Identify which cell holds the provided text, then report its [X, Y] central coordinate. 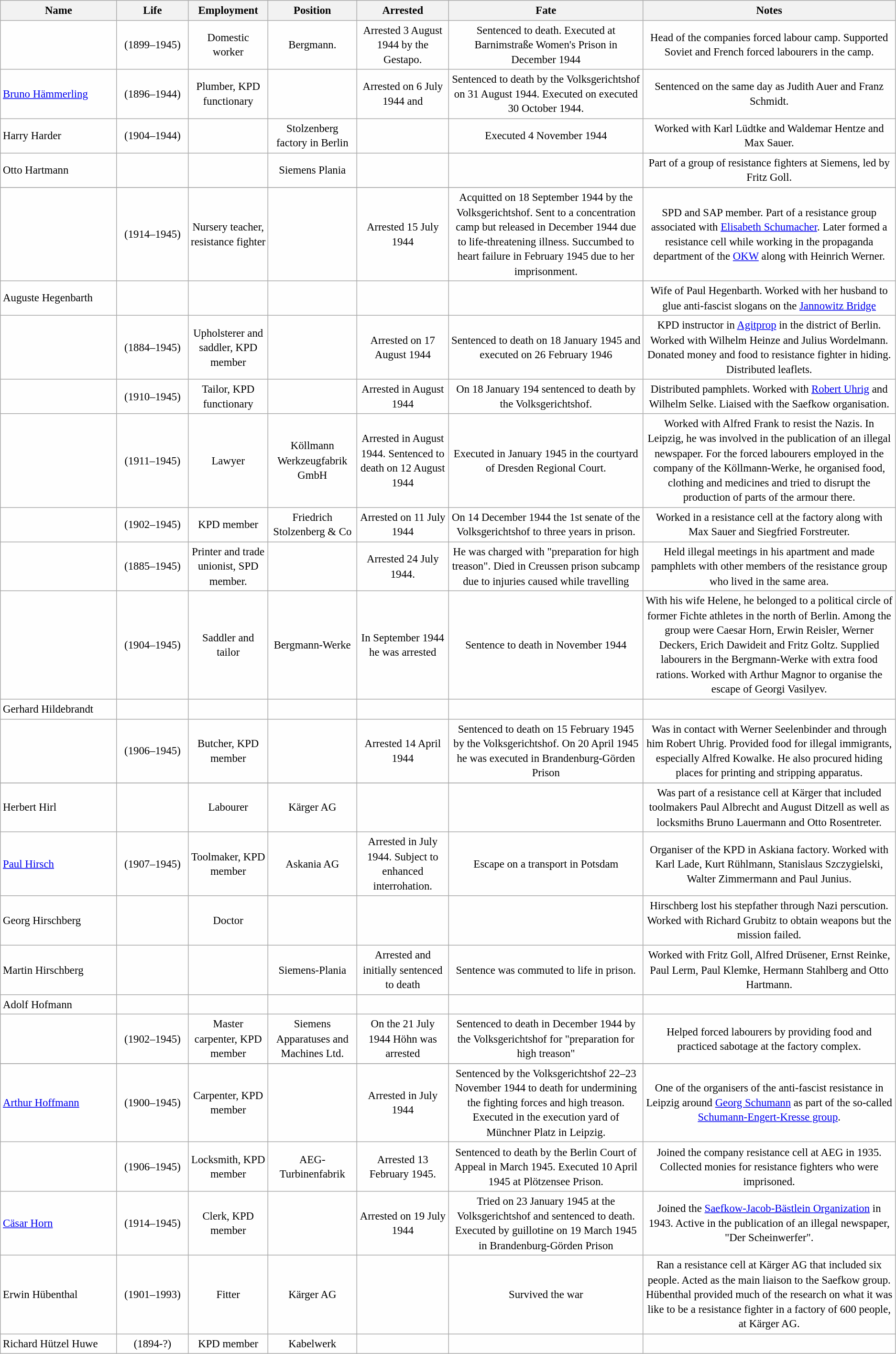
Siemens Plania [313, 170]
Arrested and initially sentenced to death [403, 970]
He was charged with "preparation for high treason". Died in Creussen prison subcamp due to injuries caused while travelling [546, 566]
Arrested 15 July 1944 [403, 234]
Arrested in August 1944. Sentenced to death on 12 August 1944 [403, 461]
Kabelwerk [313, 1344]
Organiser of the KPD in Askiana factory. Worked with Karl Lade, Kurt Rühlmann, Stanislaus Szczygielski, Walter Zimmermann and Paul Junius. [769, 864]
One of the organisers of the anti-fascist resistance in Leipzig around Georg Schumann as part of the so-called Schumann-Engert-Kresse group. [769, 1103]
Arrested [403, 11]
Plumber, KPD functionary [229, 94]
In September 1944 he was arrested [403, 645]
Hirschberg lost his stepfather through Nazi perscution. Worked with Richard Grubitz to obtain weapons but the mission failed. [769, 921]
(1901–1993) [153, 1295]
Harry Harder [58, 136]
Martin Hirschberg [58, 970]
Doctor [229, 921]
Arrested 3 August 1944 by the Gestapo. [403, 45]
(1911–1945) [153, 461]
Employment [229, 11]
Domestic worker [229, 45]
Joined the Saefkow-Jacob-Bästlein Organization in 1943. Active in the publication of an illegal newspaper, "Der Scheinwerfer". [769, 1223]
Richard Hützel Huwe [58, 1344]
Lawyer [229, 461]
Life [153, 11]
Arrested in July 1944 [403, 1103]
Fate [546, 11]
Toolmaker, KPD member [229, 864]
Sentenced to death on 18 January 1945 and executed on 26 February 1946 [546, 348]
Arrested 24 July 1944. [403, 566]
Escape on a transport in Potsdam [546, 864]
Arthur Hoffmann [58, 1103]
Name [58, 11]
Arrested in August 1944 [403, 396]
Paul Hirsch [58, 864]
Head of the companies forced labour camp. Supported Soviet and French forced labourers in the camp. [769, 45]
Arrested on 6 July 1944 and [403, 94]
Sentenced to death by the Berlin Court of Appeal in March 1945. Executed 10 April 1945 at Plötzensee Prison. [546, 1167]
Distributed pamphlets. Worked with Robert Uhrig and Wilhelm Selke. Liaised with the Saefkow organisation. [769, 396]
Sentenced on the same day as Judith Auer and Franz Schmidt. [769, 94]
Saddler and tailor [229, 645]
Worked with Fritz Goll, Alfred Drüsener, Ernst Reinke, Paul Lerm, Paul Klemke, Hermann Stahlberg and Otto Hartmann. [769, 970]
Joined the company resistance cell at AEG in 1935. Collected monies for resistance fighters who were imprisoned. [769, 1167]
(1894-?) [153, 1344]
Bergmann. [313, 45]
Gerhard Hildebrandt [58, 709]
Sentence was commuted to life in prison. [546, 970]
Otto Hartmann [58, 170]
Part of a group of resistance fighters at Siemens, led by Fritz Goll. [769, 170]
Sentenced to death by the Volksgerichtshof on 31 August 1944. Executed on executed 30 October 1944. [546, 94]
Wife of Paul Hegenbarth. Worked with her husband to glue anti-fascist slogans on the Jannowitz Bridge [769, 298]
Bruno Hämmerling [58, 94]
Arrested on 17 August 1944 [403, 348]
Georg Hirschberg [58, 921]
Köllmann Werkzeugfabrik GmbH [313, 461]
Worked in a resistance cell at the factory along with Max Sauer and Siegfried Forstreuter. [769, 525]
(1885–1945) [153, 566]
Sentenced to death on 15 February 1945 by the Volksgerichtshof. On 20 April 1945 he was executed in Brandenburg-Görden Prison [546, 751]
Auguste Hegenbarth [58, 298]
Locksmith, KPD member [229, 1167]
Clerk, KPD member [229, 1223]
Survived the war [546, 1295]
AEG-Turbinenfabrik [313, 1167]
Arrested on 11 July 1944 [403, 525]
(1904–1944) [153, 136]
On 18 January 194 sentenced to death by the Volksgerichtshof. [546, 396]
Sentence to death in November 1944 [546, 645]
Arrested 13 February 1945. [403, 1167]
Position [313, 11]
Notes [769, 11]
Arrested on 19 July 1944 [403, 1223]
(1896–1944) [153, 94]
Tried on 23 January 1945 at the Volksgerichtshof and sentenced to death. Executed by guillotine on 19 March 1945 in Brandenburg-Görden Prison [546, 1223]
(1904–1945) [153, 645]
Fitter [229, 1295]
(1910–1945) [153, 396]
Siemens Apparatuses and Machines Ltd. [313, 1039]
Carpenter, KPD member [229, 1103]
Executed in January 1945 in the courtyard of Dresden Regional Court. [546, 461]
Erwin Hübenthal [58, 1295]
(1884–1945) [153, 348]
On 14 December 1944 the 1st senate of the Volksgerichtshof to three years in prison. [546, 525]
Nursery teacher, resistance fighter [229, 234]
Cäsar Horn [58, 1223]
On the 21 July 1944 Höhn was arrested [403, 1039]
Arrested 14 April 1944 [403, 751]
Stolzenberg factory in Berlin [313, 136]
Adolf Hofmann [58, 1004]
(1899–1945) [153, 45]
Worked with Karl Lüdtke and Waldemar Hentze and Max Sauer. [769, 136]
Held illegal meetings in his apartment and made pamphlets with other members of the resistance group who lived in the same area. [769, 566]
Bergmann-Werke [313, 645]
Printer and trade unionist, SPD member. [229, 566]
Upholsterer and saddler, KPD member [229, 348]
Arrested in July 1944. Subject to enhanced interrohation. [403, 864]
Siemens-Plania [313, 970]
Herbert Hirl [58, 807]
Butcher, KPD member [229, 751]
Friedrich Stolzenberg & Co [313, 525]
Sentenced to death in December 1944 by the Volksgerichtshof for "preparation for high treason" [546, 1039]
Askania AG [313, 864]
(1900–1945) [153, 1103]
Helped forced labourers by providing food and practiced sabotage at the factory complex. [769, 1039]
Tailor, KPD functionary [229, 396]
Labourer [229, 807]
Master carpenter, KPD member [229, 1039]
Sentenced to death. Executed at Barnimstraße Women's Prison in December 1944 [546, 45]
Executed 4 November 1944 [546, 136]
(1907–1945) [153, 864]
